Output the (x, y) coordinate of the center of the cell containing the given text.  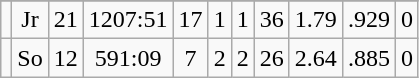
.929 (368, 20)
591:09 (128, 58)
7 (190, 58)
So (30, 58)
1207:51 (128, 20)
17 (190, 20)
21 (66, 20)
36 (272, 20)
26 (272, 58)
Jr (30, 20)
.885 (368, 58)
2.64 (316, 58)
1.79 (316, 20)
12 (66, 58)
